Output the (x, y) coordinate of the center of the cell containing the given text.  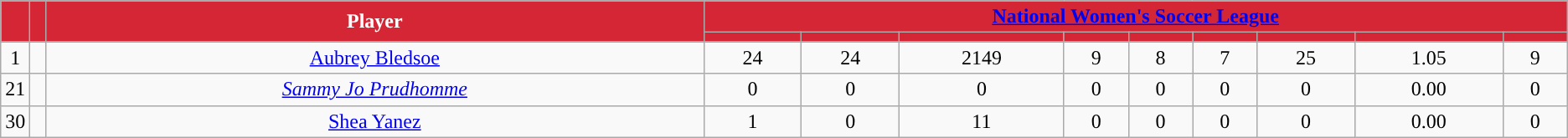
8 (1161, 58)
25 (1307, 58)
Shea Yanez (375, 121)
7 (1225, 58)
30 (15, 121)
National Women's Soccer League (1136, 17)
21 (15, 89)
Sammy Jo Prudhomme (375, 89)
Aubrey Bledsoe (375, 58)
11 (982, 121)
2149 (982, 58)
Player (375, 22)
1.05 (1429, 58)
